Provide the [x, y] coordinate of the cell's center where the given text is located.  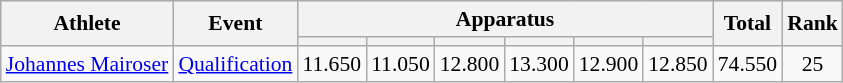
12.900 [608, 64]
Qualification [235, 64]
13.300 [538, 64]
Johannes Mairoser [88, 64]
12.850 [678, 64]
Apparatus [504, 19]
Rank [812, 24]
12.800 [470, 64]
11.650 [332, 64]
Total [748, 24]
Event [235, 24]
74.550 [748, 64]
25 [812, 64]
Athlete [88, 24]
11.050 [400, 64]
